From the cell containing the given text, extract its center point as (X, Y) coordinate. 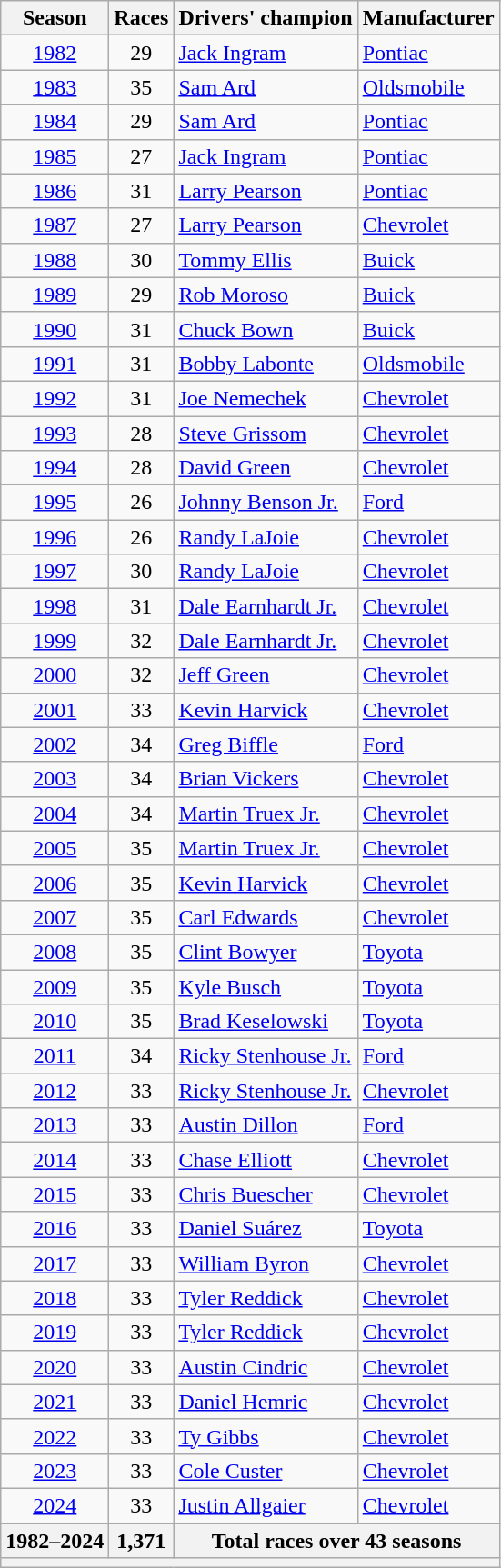
2002 (55, 744)
Carl Edwards (266, 917)
1998 (55, 606)
2010 (55, 1022)
Daniel Hemric (266, 1402)
Justin Allgaier (266, 1505)
Jeff Green (266, 675)
Drivers' champion (266, 18)
1993 (55, 434)
2016 (55, 1229)
2019 (55, 1333)
Austin Cindric (266, 1367)
1996 (55, 537)
2017 (55, 1263)
2020 (55, 1367)
Total races over 43 seasons (336, 1541)
Greg Biffle (266, 744)
Rob Moroso (266, 295)
Austin Dillon (266, 1125)
Tommy Ellis (266, 260)
1994 (55, 468)
Daniel Suárez (266, 1229)
1984 (55, 122)
2023 (55, 1471)
Brian Vickers (266, 779)
2013 (55, 1125)
Chase Elliott (266, 1160)
Steve Grissom (266, 434)
Cole Custer (266, 1471)
2004 (55, 814)
2012 (55, 1091)
David Green (266, 468)
1983 (55, 87)
2008 (55, 952)
Clint Bowyer (266, 952)
1986 (55, 191)
1,371 (142, 1541)
Joe Nemechek (266, 398)
2003 (55, 779)
Bobby Labonte (266, 364)
2009 (55, 986)
Kyle Busch (266, 986)
Brad Keselowski (266, 1022)
2015 (55, 1194)
2021 (55, 1402)
2024 (55, 1505)
1995 (55, 503)
1982 (55, 53)
2006 (55, 883)
2000 (55, 675)
2001 (55, 710)
Ty Gibbs (266, 1436)
1999 (55, 641)
Chuck Bown (266, 329)
Manufacturer (428, 18)
2018 (55, 1298)
1985 (55, 156)
2007 (55, 917)
2005 (55, 848)
Season (55, 18)
1988 (55, 260)
1992 (55, 398)
1991 (55, 364)
1987 (55, 225)
2022 (55, 1436)
1982–2024 (55, 1541)
Races (142, 18)
1997 (55, 572)
Johnny Benson Jr. (266, 503)
1990 (55, 329)
William Byron (266, 1263)
1989 (55, 295)
2011 (55, 1056)
2014 (55, 1160)
Chris Buescher (266, 1194)
